Provide the (X, Y) coordinate of the cell's center where the given text is located.  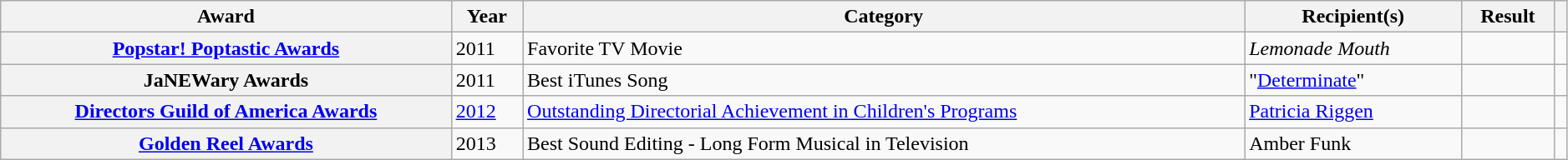
Patricia Riggen (1353, 112)
Favorite TV Movie (884, 48)
Outstanding Directorial Achievement in Children's Programs (884, 112)
2012 (486, 112)
"Determinate" (1353, 80)
Popstar! Poptastic Awards (226, 48)
Best iTunes Song (884, 80)
Directors Guild of America Awards (226, 112)
Result (1509, 17)
Recipient(s) (1353, 17)
Lemonade Mouth (1353, 48)
Amber Funk (1353, 143)
2013 (486, 143)
Award (226, 17)
Best Sound Editing - Long Form Musical in Television (884, 143)
Category (884, 17)
JaNEWary Awards (226, 80)
Year (486, 17)
Golden Reel Awards (226, 143)
